Return [x, y] of the center of cell containing provided text 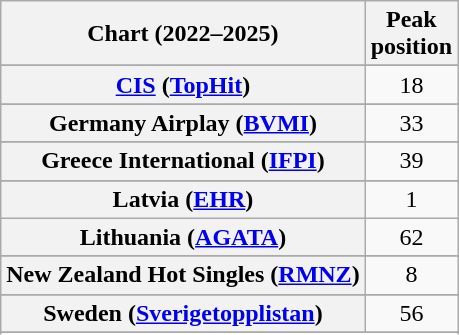
Sweden (Sverigetopplistan) [183, 313]
39 [411, 161]
New Zealand Hot Singles (RMNZ) [183, 275]
Greece International (IFPI) [183, 161]
8 [411, 275]
1 [411, 199]
62 [411, 237]
18 [411, 85]
Latvia (EHR) [183, 199]
CIS (TopHit) [183, 85]
33 [411, 123]
56 [411, 313]
Lithuania (AGATA) [183, 237]
Chart (2022–2025) [183, 34]
Germany Airplay (BVMI) [183, 123]
Peakposition [411, 34]
